Locate the cell with the specified text and output its [x, y] center coordinate. 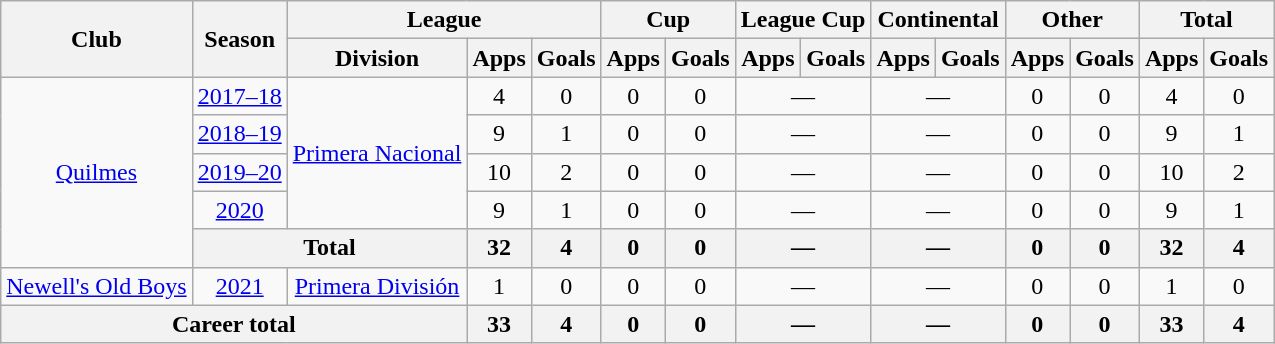
League Cup [803, 20]
2017–18 [240, 96]
Season [240, 39]
Primera División [377, 286]
Quilmes [96, 172]
2021 [240, 286]
Continental [938, 20]
Primera Nacional [377, 153]
2020 [240, 210]
Club [96, 39]
Newell's Old Boys [96, 286]
2018–19 [240, 134]
Career total [234, 324]
Division [377, 58]
League [444, 20]
Cup [668, 20]
2019–20 [240, 172]
Other [1072, 20]
